Find where the given text appears and provide that cell's center as [X, Y] coordinate. 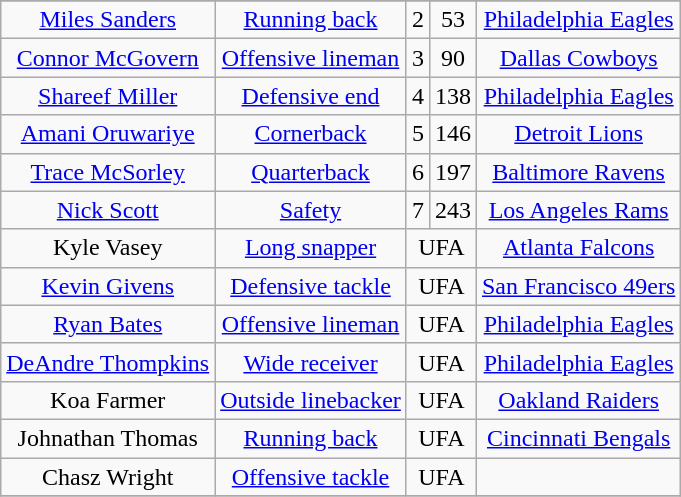
138 [452, 96]
243 [452, 210]
Dallas Cowboys [578, 58]
Amani Oruwariye [108, 134]
Detroit Lions [578, 134]
San Francisco 49ers [578, 286]
7 [418, 210]
Safety [311, 210]
53 [452, 20]
Koa Farmer [108, 400]
Shareef Miller [108, 96]
Atlanta Falcons [578, 248]
Long snapper [311, 248]
146 [452, 134]
Defensive end [311, 96]
Ryan Bates [108, 324]
Defensive tackle [311, 286]
Offensive tackle [311, 477]
Kyle Vasey [108, 248]
6 [418, 172]
Oakland Raiders [578, 400]
Wide receiver [311, 362]
Connor McGovern [108, 58]
4 [418, 96]
197 [452, 172]
3 [418, 58]
Outside linebacker [311, 400]
Los Angeles Rams [578, 210]
Johnathan Thomas [108, 438]
5 [418, 134]
Cornerback [311, 134]
Kevin Givens [108, 286]
Quarterback [311, 172]
2 [418, 20]
90 [452, 58]
Nick Scott [108, 210]
Trace McSorley [108, 172]
DeAndre Thompkins [108, 362]
Baltimore Ravens [578, 172]
Chasz Wright [108, 477]
Miles Sanders [108, 20]
Cincinnati Bengals [578, 438]
